Identify which cell holds the provided text, then report its [x, y] central coordinate. 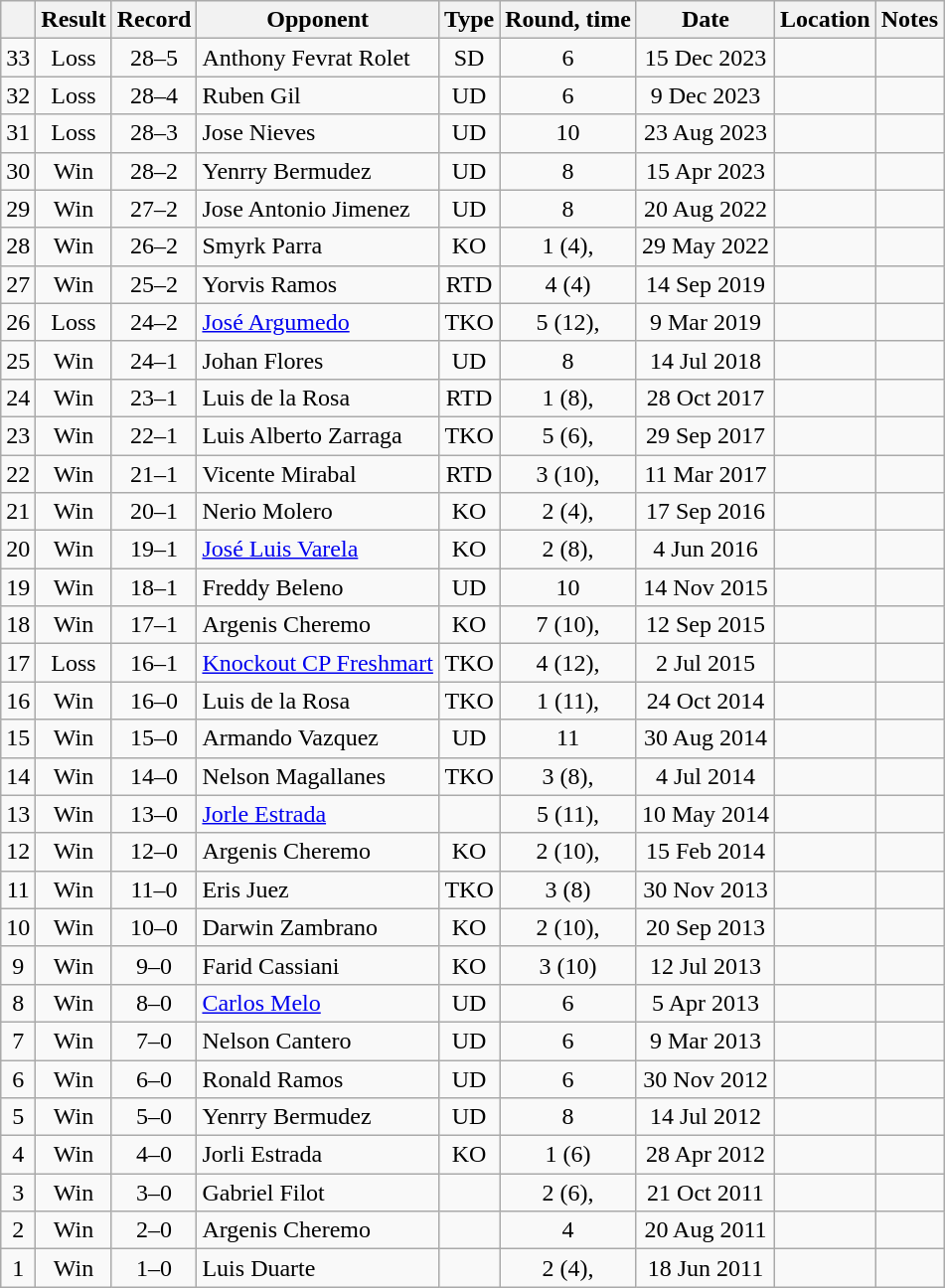
14 Jul 2012 [706, 1117]
13 [18, 814]
8–0 [154, 1003]
3 (10), [568, 474]
21–1 [154, 474]
15–0 [154, 738]
José Luis Varela [318, 550]
15 Feb 2014 [706, 852]
5 Apr 2013 [706, 1003]
14 Jul 2018 [706, 360]
30 [18, 171]
1 [18, 1268]
13–0 [154, 814]
7 (10), [568, 625]
30 Aug 2014 [706, 738]
33 [18, 58]
4 (4) [568, 284]
16–1 [154, 663]
Opponent [318, 20]
19 [18, 587]
Darwin Zambrano [318, 927]
2 [18, 1230]
11–0 [154, 889]
12–0 [154, 852]
18 [18, 625]
15 [18, 738]
28–4 [154, 95]
Nelson Cantero [318, 1041]
Result [74, 20]
9 Mar 2019 [706, 322]
28–5 [154, 58]
28 Oct 2017 [706, 398]
Armando Vazquez [318, 738]
9–0 [154, 965]
1–0 [154, 1268]
4–0 [154, 1155]
2–0 [154, 1230]
12 Jul 2013 [706, 965]
3 [18, 1193]
4 Jul 2014 [706, 776]
24–1 [154, 360]
9 Dec 2023 [706, 95]
4 Jun 2016 [706, 550]
18–1 [154, 587]
24 [18, 398]
28–3 [154, 133]
Nelson Magallanes [318, 776]
Johan Flores [318, 360]
19–1 [154, 550]
23 Aug 2023 [706, 133]
Knockout CP Freshmart [318, 663]
Nerio Molero [318, 512]
20 [18, 550]
2 (8), [568, 550]
Record [154, 20]
1 (6) [568, 1155]
14–0 [154, 776]
22 [18, 474]
25 [18, 360]
11 Mar 2017 [706, 474]
15 Apr 2023 [706, 171]
Ronald Ramos [318, 1078]
30 Nov 2012 [706, 1078]
5 [18, 1117]
Gabriel Filot [318, 1193]
José Argumedo [318, 322]
22–1 [154, 435]
25–2 [154, 284]
14 [18, 776]
Smyrk Parra [318, 246]
3–0 [154, 1193]
20 Aug 2011 [706, 1230]
14 Nov 2015 [706, 587]
21 Oct 2011 [706, 1193]
3 (8), [568, 776]
Jorle Estrada [318, 814]
15 Dec 2023 [706, 58]
Luis Alberto Zarraga [318, 435]
20 Aug 2022 [706, 209]
12 [18, 852]
10–0 [154, 927]
20–1 [154, 512]
16 [18, 701]
Jorli Estrada [318, 1155]
20 Sep 2013 [706, 927]
Location [826, 20]
7 [18, 1041]
23 [18, 435]
Carlos Melo [318, 1003]
28–2 [154, 171]
Jose Nieves [318, 133]
23–1 [154, 398]
Farid Cassiani [318, 965]
Date [706, 20]
12 Sep 2015 [706, 625]
6–0 [154, 1078]
17 Sep 2016 [706, 512]
SD [469, 58]
14 Sep 2019 [706, 284]
24 Oct 2014 [706, 701]
5–0 [154, 1117]
29 May 2022 [706, 246]
17 [18, 663]
Vicente Mirabal [318, 474]
Notes [909, 20]
29 [18, 209]
Ruben Gil [318, 95]
Yorvis Ramos [318, 284]
30 Nov 2013 [706, 889]
2 (6), [568, 1193]
27 [18, 284]
18 Jun 2011 [706, 1268]
4 (12), [568, 663]
32 [18, 95]
26 [18, 322]
Anthony Fevrat Rolet [318, 58]
2 Jul 2015 [706, 663]
9 Mar 2013 [706, 1041]
Round, time [568, 20]
16–0 [154, 701]
5 (6), [568, 435]
1 (4), [568, 246]
Type [469, 20]
3 (8) [568, 889]
27–2 [154, 209]
1 (8), [568, 398]
Jose Antonio Jimenez [318, 209]
3 (10) [568, 965]
9 [18, 965]
1 (11), [568, 701]
Luis Duarte [318, 1268]
10 May 2014 [706, 814]
28 [18, 246]
Freddy Beleno [318, 587]
5 (12), [568, 322]
26–2 [154, 246]
29 Sep 2017 [706, 435]
31 [18, 133]
28 Apr 2012 [706, 1155]
24–2 [154, 322]
17–1 [154, 625]
5 (11), [568, 814]
7–0 [154, 1041]
21 [18, 512]
Eris Juez [318, 889]
